Search for the cell housing the specified text and yield its (x, y) center coordinate. 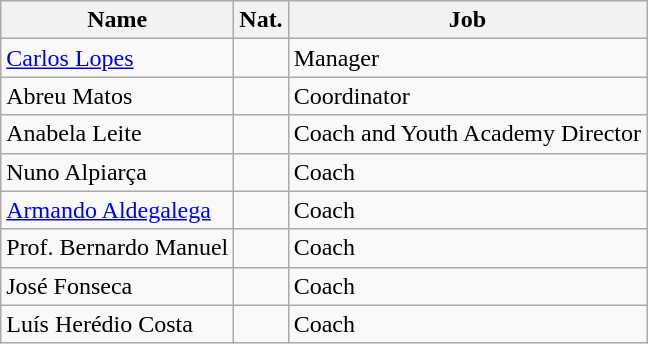
José Fonseca (118, 286)
Carlos Lopes (118, 58)
Prof. Bernardo Manuel (118, 248)
Nat. (261, 20)
Luís Herédio Costa (118, 324)
Coach and Youth Academy Director (467, 134)
Coordinator (467, 96)
Anabela Leite (118, 134)
Manager (467, 58)
Job (467, 20)
Abreu Matos (118, 96)
Name (118, 20)
Armando Aldegalega (118, 210)
Nuno Alpiarça (118, 172)
